Provide the (x, y) coordinate of the cell's center where the given text is located.  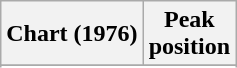
Chart (1976) (72, 34)
Peakposition (189, 34)
